Find where the given text appears and provide that cell's center as [X, Y] coordinate. 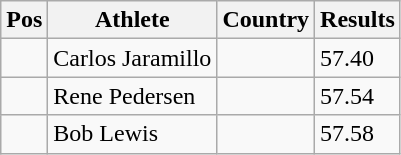
57.54 [358, 96]
Pos [24, 20]
Carlos Jaramillo [132, 58]
Rene Pedersen [132, 96]
Athlete [132, 20]
Bob Lewis [132, 134]
Country [266, 20]
57.40 [358, 58]
Results [358, 20]
57.58 [358, 134]
